Provide the [X, Y] coordinate of the cell's center where the given text is located.  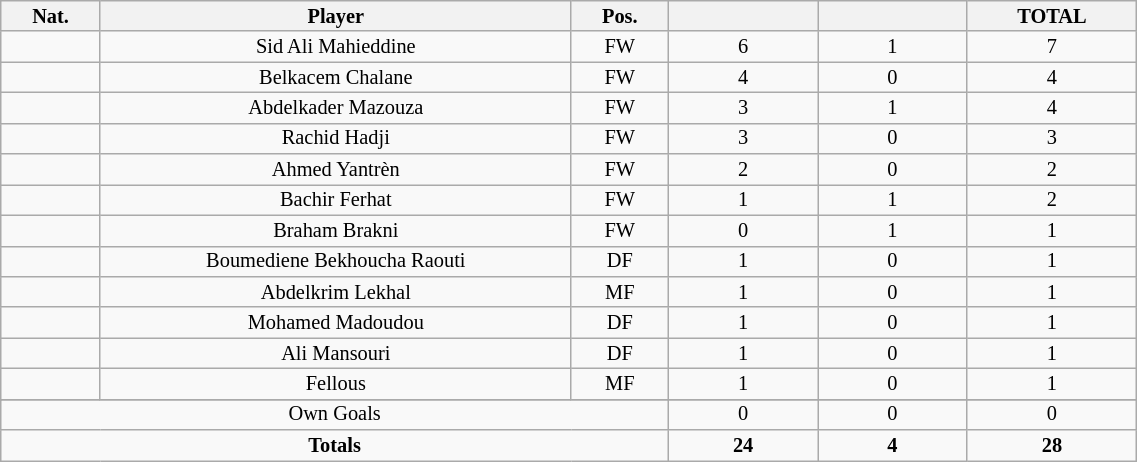
Sid Ali Mahieddine [336, 46]
Abdelkader Mazouza [336, 108]
Pos. [620, 16]
Own Goals [335, 414]
Ahmed Yantrèn [336, 170]
TOTAL [1052, 16]
Ali Mansouri [336, 354]
Totals [335, 446]
Boumediene Bekhoucha Raouti [336, 262]
Player [336, 16]
Braham Brakni [336, 230]
Mohamed Madoudou [336, 322]
Bachir Ferhat [336, 200]
7 [1052, 46]
Belkacem Chalane [336, 78]
Fellous [336, 384]
Nat. [51, 16]
28 [1052, 446]
24 [742, 446]
Rachid Hadji [336, 138]
6 [742, 46]
Abdelkrim Lekhal [336, 292]
